Identify which cell holds the provided text, then report its (X, Y) central coordinate. 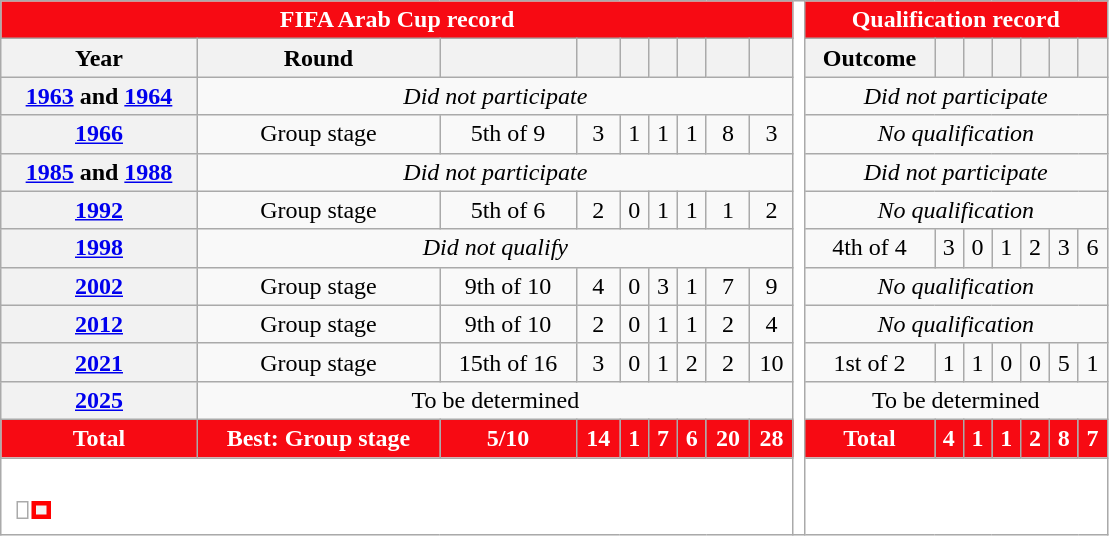
Did not qualify (495, 248)
2025 (99, 400)
4th of 4 (870, 248)
1998 (99, 248)
28 (772, 438)
FIFA Arab Cup record (398, 20)
15th of 16 (508, 362)
2002 (99, 286)
Outcome (870, 58)
1985 and 1988 (99, 172)
1963 and 1964 (99, 96)
1966 (99, 134)
5/10 (508, 438)
2021 (99, 362)
5th of 9 (508, 134)
10 (772, 362)
5 (1064, 362)
5th of 6 (508, 210)
Year (99, 58)
2012 (99, 324)
14 (598, 438)
1992 (99, 210)
9 (772, 286)
1st of 2 (870, 362)
Best: Group stage (318, 438)
Qualification record (956, 20)
20 (728, 438)
Round (318, 58)
